Detect which cell encompasses the target text, then output its [x, y] center coordinate. 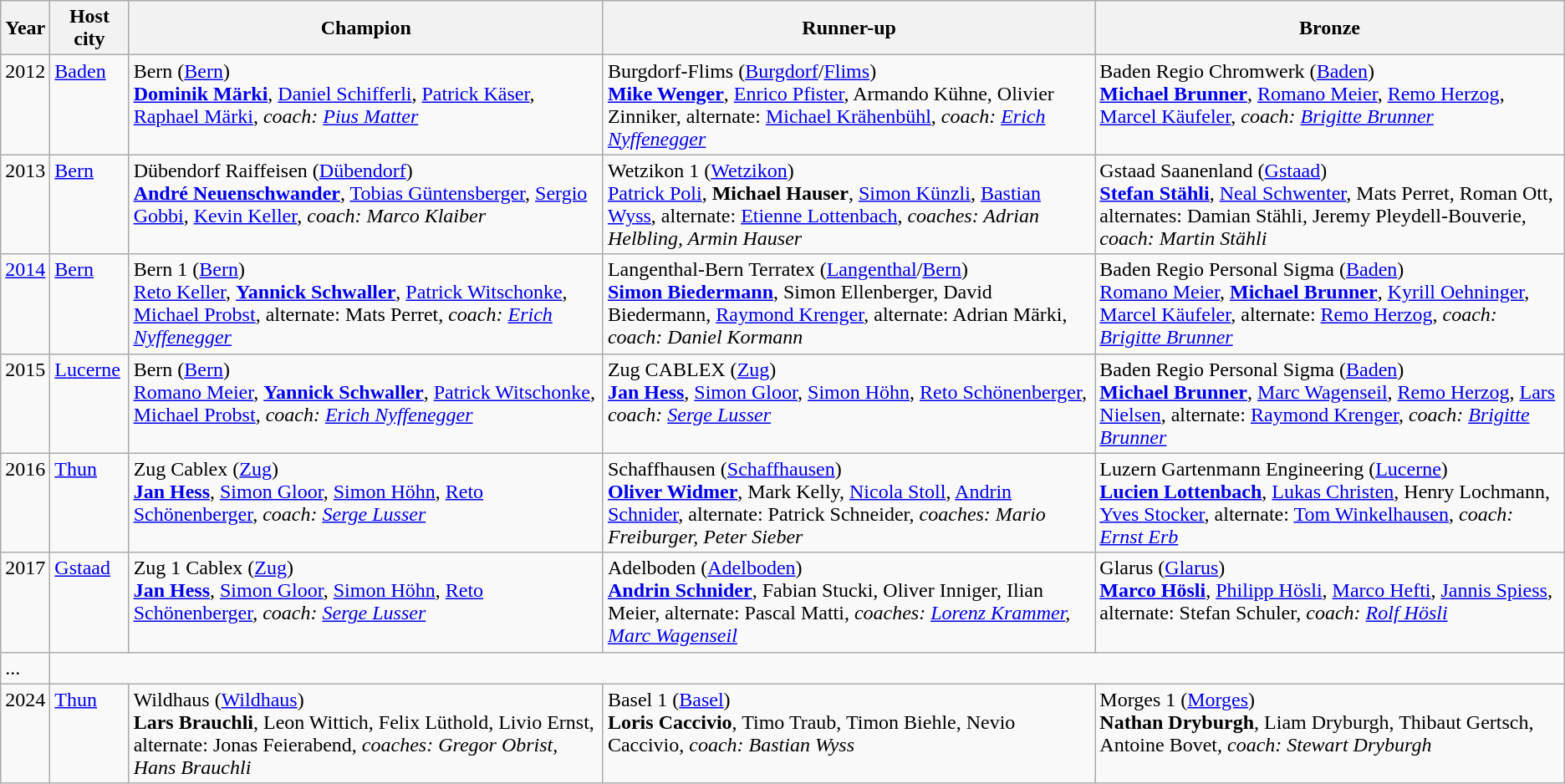
Luzern Gartenmann Engineering (Lucerne)Lucien Lottenbach, Lukas Christen, Henry Lochmann, Yves Stocker, alternate: Tom Winkelhausen, coach: Ernst Erb [1329, 503]
Glarus (Glarus)Marco Hösli, Philipp Hösli, Marco Hefti, Jannis Spiess, alternate: Stefan Schuler, coach: Rolf Hösli [1329, 602]
Zug CABLEX (Zug)Jan Hess, Simon Gloor, Simon Höhn, Reto Schönenberger, coach: Serge Lusser [849, 403]
Baden [89, 105]
Host city [89, 28]
Gstaad [89, 602]
Zug 1 Cablex (Zug)Jan Hess, Simon Gloor, Simon Höhn, Reto Schönenberger, coach: Serge Lusser [366, 602]
Burgdorf-Flims (Burgdorf/Flims)Mike Wenger, Enrico Pfister, Armando Kühne, Olivier Zinniker, alternate: Michael Krähenbühl, coach: Erich Nyffenegger [849, 105]
2016 [25, 503]
Bronze [1329, 28]
Bern (Bern)Dominik Märki, Daniel Schifferli, Patrick Käser, Raphael Märki, coach: Pius Matter [366, 105]
Runner-up [849, 28]
Baden Regio Chromwerk (Baden)Michael Brunner, Romano Meier, Remo Herzog, Marcel Käufeler, coach: Brigitte Brunner [1329, 105]
2014 [25, 304]
Wildhaus (Wildhaus)Lars Brauchli, Leon Wittich, Felix Lüthold, Livio Ernst, alternate: Jonas Feierabend, coaches: Gregor Obrist, Hans Brauchli [366, 734]
Bern (Bern)Romano Meier, Yannick Schwaller, Patrick Witschonke, Michael Probst, coach: Erich Nyffenegger [366, 403]
Zug Cablex (Zug)Jan Hess, Simon Gloor, Simon Höhn, Reto Schönenberger, coach: Serge Lusser [366, 503]
Lucerne [89, 403]
2013 [25, 204]
Wetzikon 1 (Wetzikon)Patrick Poli, Michael Hauser, Simon Künzli, Bastian Wyss, alternate: Etienne Lottenbach, coaches: Adrian Helbling, Armin Hauser [849, 204]
Bern 1 (Bern)Reto Keller, Yannick Schwaller, Patrick Witschonke, Michael Probst, alternate: Mats Perret, coach: Erich Nyffenegger [366, 304]
Baden Regio Personal Sigma (Baden)Michael Brunner, Marc Wagenseil, Remo Herzog, Lars Nielsen, alternate: Raymond Krenger, coach: Brigitte Brunner [1329, 403]
2012 [25, 105]
Basel 1 (Basel)Loris Caccivio, Timo Traub, Timon Biehle, Nevio Caccivio, coach: Bastian Wyss [849, 734]
Year [25, 28]
2015 [25, 403]
Adelboden (Adelboden)Andrin Schnider, Fabian Stucki, Oliver Inniger, Ilian Meier, alternate: Pascal Matti, coaches: Lorenz Krammer, Marc Wagenseil [849, 602]
... [25, 668]
Champion [366, 28]
2017 [25, 602]
2024 [25, 734]
Morges 1 (Morges)Nathan Dryburgh, Liam Dryburgh, Thibaut Gertsch, Antoine Bovet, coach: Stewart Dryburgh [1329, 734]
Dübendorf Raiffeisen (Dübendorf)André Neuenschwander, Tobias Güntensberger, Sergio Gobbi, Kevin Keller, coach: Marco Klaiber [366, 204]
Baden Regio Personal Sigma (Baden)Romano Meier, Michael Brunner, Kyrill Oehninger, Marcel Käufeler, alternate: Remo Herzog, coach: Brigitte Brunner [1329, 304]
